Capture the cell that displays the provided text and extract its (x, y) central coordinate. 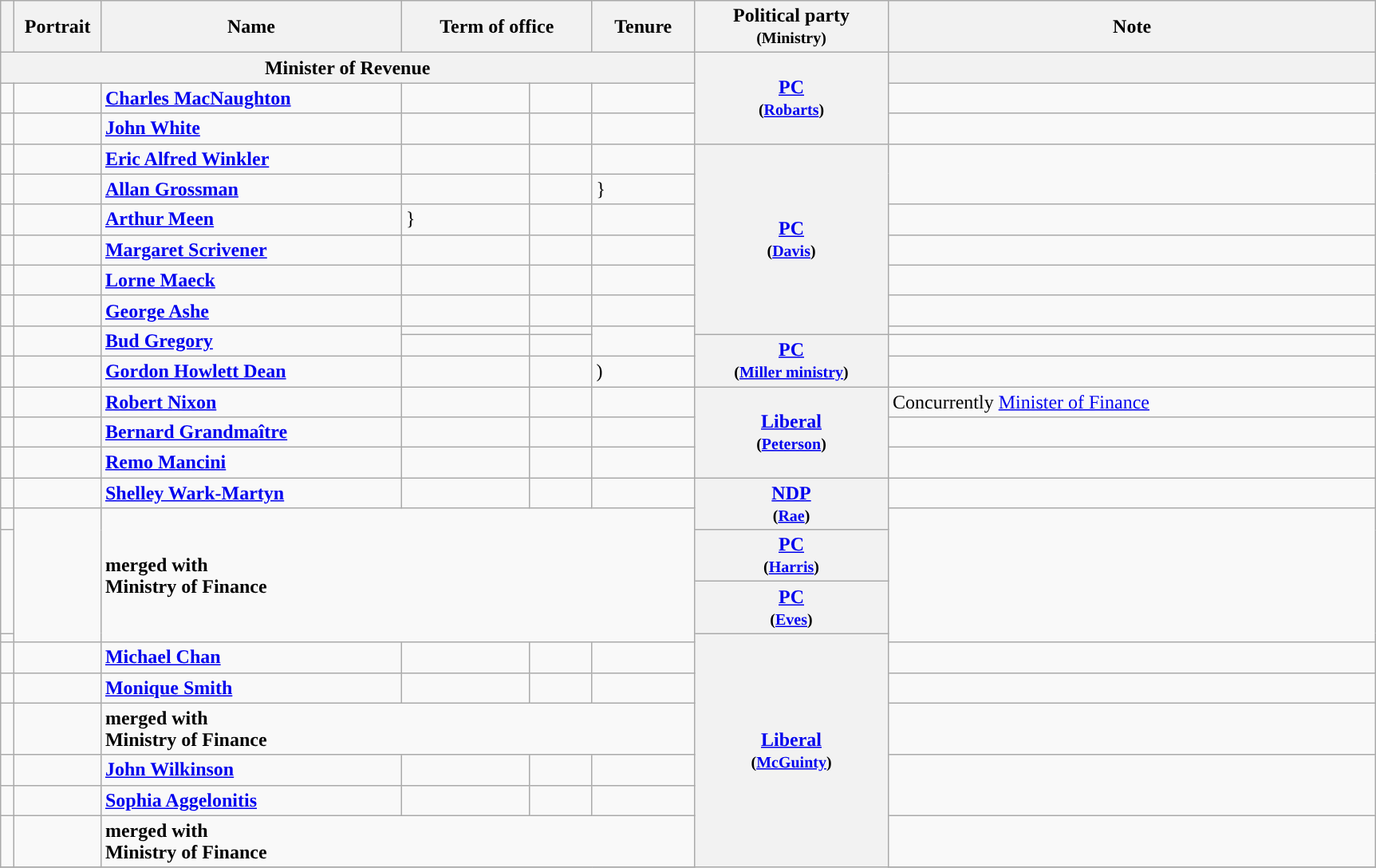
Arthur Meen (250, 219)
George Ashe (250, 310)
Eric Alfred Winkler (250, 159)
Liberal(Peterson) (791, 432)
Liberal(McGuinty) (791, 750)
Minister of Revenue (348, 68)
Sophia Aggelonitis (250, 800)
Name (250, 27)
John Wilkinson (250, 770)
NDP(Rae) (791, 504)
) (643, 371)
Bud Gregory (250, 341)
Gordon Howlett Dean (250, 371)
Shelley Wark-Martyn (250, 493)
Tenure (643, 27)
Term of office (497, 27)
PC(Robarts) (791, 98)
Bernard Grandmaître (250, 432)
PC(Harris) (791, 555)
PC(Miller ministry) (791, 361)
Monique Smith (250, 688)
Portrait (57, 27)
Allan Grossman (250, 189)
Charles MacNaughton (250, 98)
Political party(Ministry) (791, 27)
PC(Davis) (791, 239)
Remo Mancini (250, 463)
Robert Nixon (250, 401)
Lorne Maeck (250, 280)
Concurrently Minister of Finance (1133, 401)
John White (250, 128)
Note (1133, 27)
Michael Chan (250, 657)
PC(Eves) (791, 608)
Margaret Scrivener (250, 250)
